Extract the [x, y] coordinate from the center of the cell holding the provided text.  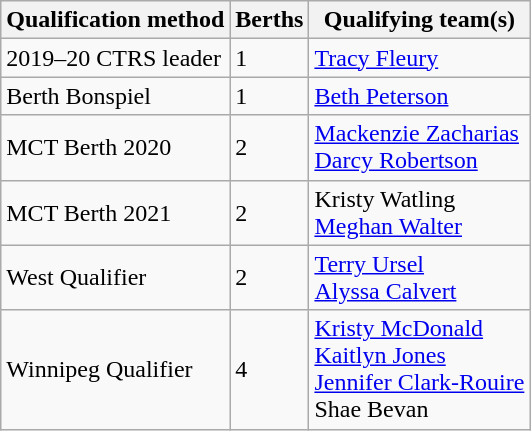
Winnipeg Qualifier [116, 370]
MCT Berth 2020 [116, 148]
2019–20 CTRS leader [116, 58]
Berths [270, 20]
MCT Berth 2021 [116, 212]
Berth Bonspiel [116, 96]
Kristy Watling Meghan Walter [420, 212]
4 [270, 370]
Tracy Fleury [420, 58]
Qualification method [116, 20]
Beth Peterson [420, 96]
Mackenzie Zacharias Darcy Robertson [420, 148]
Kristy McDonald Kaitlyn Jones Jennifer Clark-Rouire Shae Bevan [420, 370]
Qualifying team(s) [420, 20]
Terry Ursel Alyssa Calvert [420, 278]
West Qualifier [116, 278]
